Locate the cell with the specified text and output its (X, Y) center coordinate. 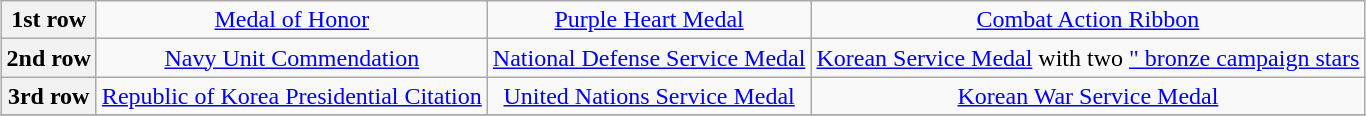
2nd row (48, 58)
Combat Action Ribbon (1088, 20)
Medal of Honor (292, 20)
Purple Heart Medal (649, 20)
United Nations Service Medal (649, 96)
Korean Service Medal with two " bronze campaign stars (1088, 58)
Korean War Service Medal (1088, 96)
1st row (48, 20)
Navy Unit Commendation (292, 58)
National Defense Service Medal (649, 58)
Republic of Korea Presidential Citation (292, 96)
3rd row (48, 96)
